Extract the (X, Y) coordinate from the center of the cell holding the provided text.  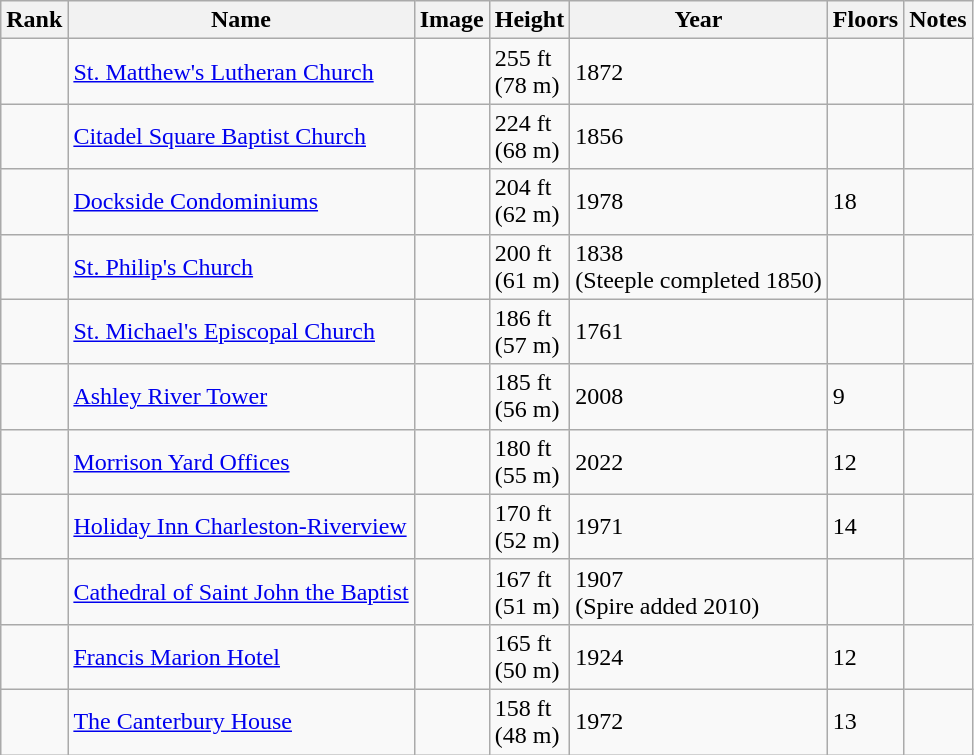
Floors (865, 20)
1856 (699, 136)
167 ft(51 m) (529, 592)
200 ft(61 m) (529, 266)
1872 (699, 72)
14 (865, 526)
Notes (938, 20)
The Canterbury House (241, 722)
St. Philip's Church (241, 266)
224 ft(68 m) (529, 136)
9 (865, 396)
165 ft(50 m) (529, 656)
185 ft(56 m) (529, 396)
1972 (699, 722)
Citadel Square Baptist Church (241, 136)
1971 (699, 526)
St. Michael's Episcopal Church (241, 332)
Ashley River Tower (241, 396)
158 ft(48 m) (529, 722)
2008 (699, 396)
18 (865, 202)
186 ft(57 m) (529, 332)
180 ft(55 m) (529, 462)
Image (452, 20)
Francis Marion Hotel (241, 656)
1924 (699, 656)
1761 (699, 332)
170 ft(52 m) (529, 526)
1978 (699, 202)
St. Matthew's Lutheran Church (241, 72)
Name (241, 20)
Cathedral of Saint John the Baptist (241, 592)
204 ft(62 m) (529, 202)
Morrison Yard Offices (241, 462)
255 ft(78 m) (529, 72)
1838(Steeple completed 1850) (699, 266)
Rank (34, 20)
Height (529, 20)
Dockside Condominiums (241, 202)
Year (699, 20)
13 (865, 722)
Holiday Inn Charleston-Riverview (241, 526)
1907(Spire added 2010) (699, 592)
2022 (699, 462)
